Return the [X, Y] coordinate for the center point of the cell that contains the specified text.  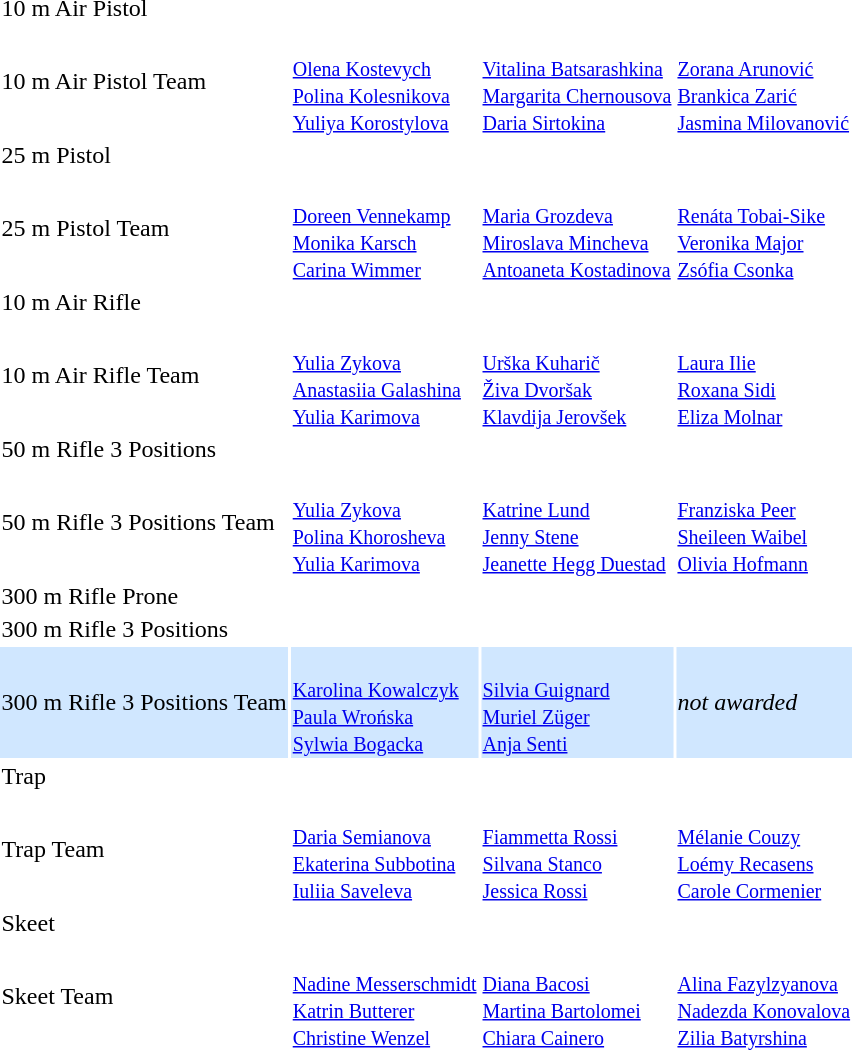
Maria GrozdevaMiroslava MinchevaAntoaneta Kostadinova [577, 228]
Yulia ZykovaPolina KhoroshevaYulia Karimova [384, 522]
not awarded [764, 702]
Trap [144, 776]
Daria SemianovaEkaterina SubbotinaIuliia Saveleva [384, 850]
10 m Air Pistol Team [144, 82]
Olena KostevychPolina KolesnikovaYuliya Korostylova [384, 82]
Urška KuharičŽiva DvoršakKlavdija Jerovšek [577, 376]
Mélanie CouzyLoémy RecasensCarole Cormenier [764, 850]
Skeet [144, 923]
Doreen VennekampMonika KarschCarina Wimmer [384, 228]
300 m Rifle 3 Positions Team [144, 702]
Laura IlieRoxana SidiEliza Molnar [764, 376]
25 m Pistol [144, 155]
50 m Rifle 3 Positions Team [144, 522]
Zorana ArunovićBrankica ZarićJasmina Milovanović [764, 82]
300 m Rifle Prone [144, 596]
Vitalina BatsarashkinaMargarita ChernousovaDaria Sirtokina [577, 82]
Fiammetta RossiSilvana StancoJessica Rossi [577, 850]
Yulia ZykovaAnastasiia GalashinaYulia Karimova [384, 376]
Trap Team [144, 850]
10 m Air Rifle Team [144, 376]
300 m Rifle 3 Positions [144, 629]
Silvia GuignardMuriel ZügerAnja Senti [577, 702]
Karolina KowalczykPaula WrońskaSylwia Bogacka [384, 702]
Renáta Tobai-SikeVeronika MajorZsófia Csonka [764, 228]
25 m Pistol Team [144, 228]
50 m Rifle 3 Positions [144, 449]
Franziska PeerSheileen WaibelOlivia Hofmann [764, 522]
Katrine LundJenny SteneJeanette Hegg Duestad [577, 522]
10 m Air Rifle [144, 302]
